Determine the [x, y] coordinate at the center of the cell enclosing the given text.  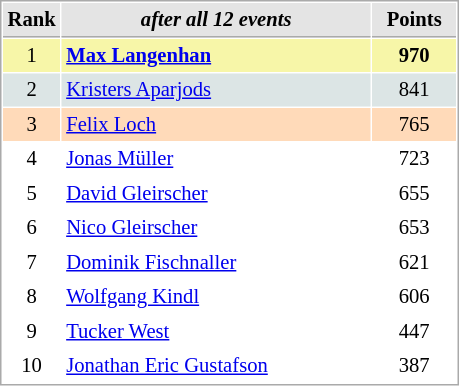
Wolfgang Kindl [216, 296]
Jonas Müller [216, 158]
653 [414, 228]
606 [414, 296]
621 [414, 262]
387 [414, 366]
Dominik Fischnaller [216, 262]
9 [32, 332]
Nico Gleirscher [216, 228]
after all 12 events [216, 20]
Kristers Aparjods [216, 90]
2 [32, 90]
3 [32, 124]
655 [414, 194]
Points [414, 20]
765 [414, 124]
447 [414, 332]
10 [32, 366]
1 [32, 56]
Jonathan Eric Gustafson [216, 366]
Tucker West [216, 332]
6 [32, 228]
723 [414, 158]
Felix Loch [216, 124]
970 [414, 56]
7 [32, 262]
4 [32, 158]
Max Langenhan [216, 56]
8 [32, 296]
5 [32, 194]
841 [414, 90]
Rank [32, 20]
David Gleirscher [216, 194]
